Identify which cell holds the provided text, then report its [x, y] central coordinate. 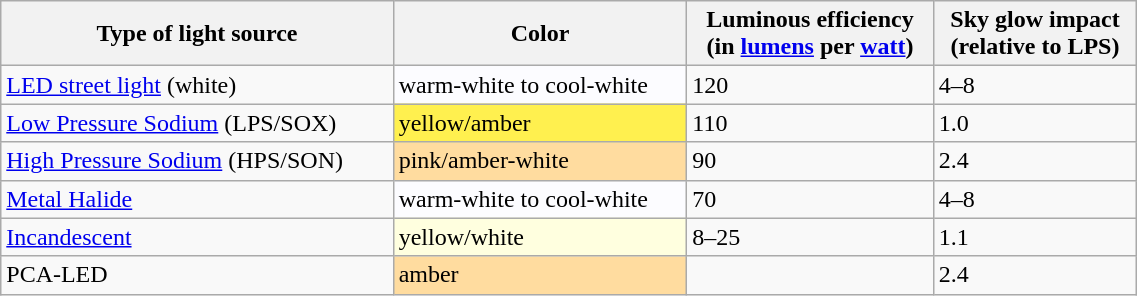
Incandescent [197, 237]
Low Pressure Sodium (LPS/SOX) [197, 123]
Color [540, 34]
Type of light source [197, 34]
amber [540, 275]
1.1 [1035, 237]
Metal Halide [197, 199]
PCA-LED [197, 275]
yellow/amber [540, 123]
LED street light (white) [197, 85]
110 [810, 123]
pink/amber-white [540, 161]
Sky glow impact(relative to LPS) [1035, 34]
Luminous efficiency(in lumens per watt) [810, 34]
High Pressure Sodium (HPS/SON) [197, 161]
120 [810, 85]
yellow/white [540, 237]
90 [810, 161]
70 [810, 199]
1.0 [1035, 123]
8–25 [810, 237]
